For the text-containing cell, return its midpoint in (X, Y) coordinate format. 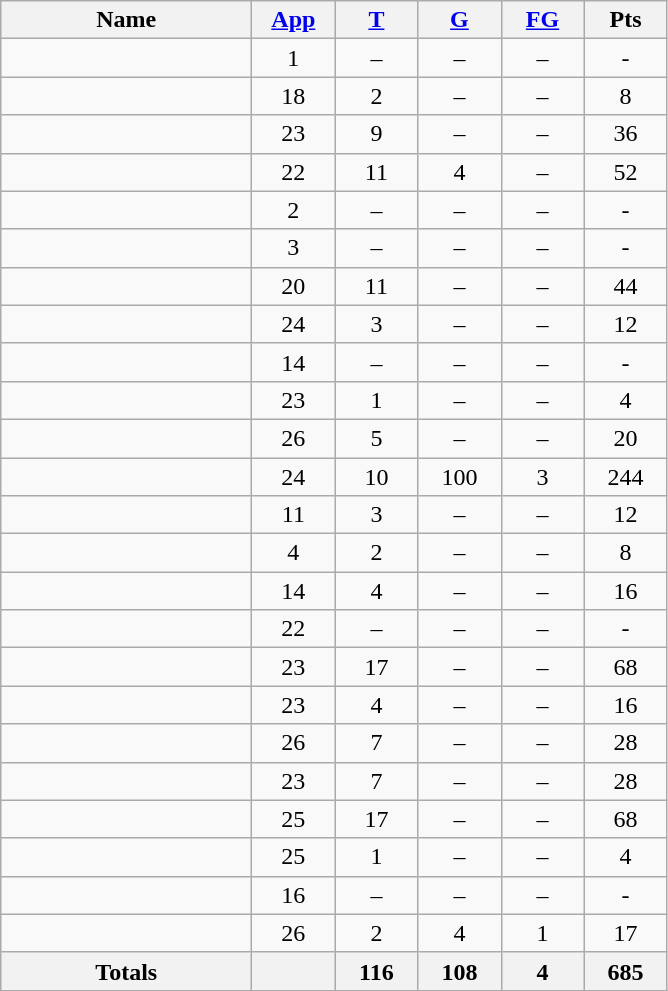
Name (126, 20)
44 (626, 286)
10 (376, 477)
108 (460, 971)
Pts (626, 20)
244 (626, 477)
52 (626, 172)
18 (294, 96)
36 (626, 134)
G (460, 20)
Totals (126, 971)
100 (460, 477)
FG (542, 20)
5 (376, 438)
T (376, 20)
116 (376, 971)
App (294, 20)
685 (626, 971)
9 (376, 134)
